Detect which cell encompasses the target text, then output its [X, Y] center coordinate. 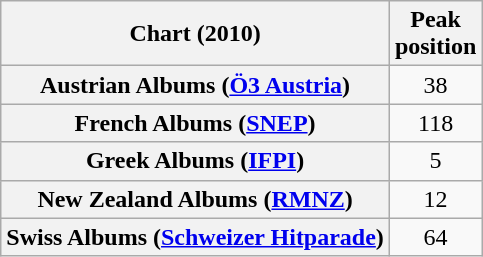
64 [435, 237]
French Albums (SNEP) [196, 123]
Austrian Albums (Ö3 Austria) [196, 85]
5 [435, 161]
New Zealand Albums (RMNZ) [196, 199]
Greek Albums (IFPI) [196, 161]
Swiss Albums (Schweizer Hitparade) [196, 237]
118 [435, 123]
Chart (2010) [196, 34]
38 [435, 85]
Peakposition [435, 34]
12 [435, 199]
